Identify which cell holds the provided text, then report its [x, y] central coordinate. 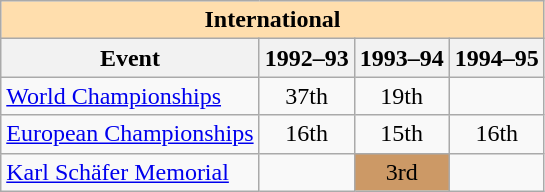
15th [402, 134]
Event [130, 58]
37th [306, 96]
European Championships [130, 134]
Karl Schäfer Memorial [130, 172]
3rd [402, 172]
1992–93 [306, 58]
International [273, 20]
19th [402, 96]
1994–95 [496, 58]
World Championships [130, 96]
1993–94 [402, 58]
